Detect which cell encompasses the target text, then output its (x, y) center coordinate. 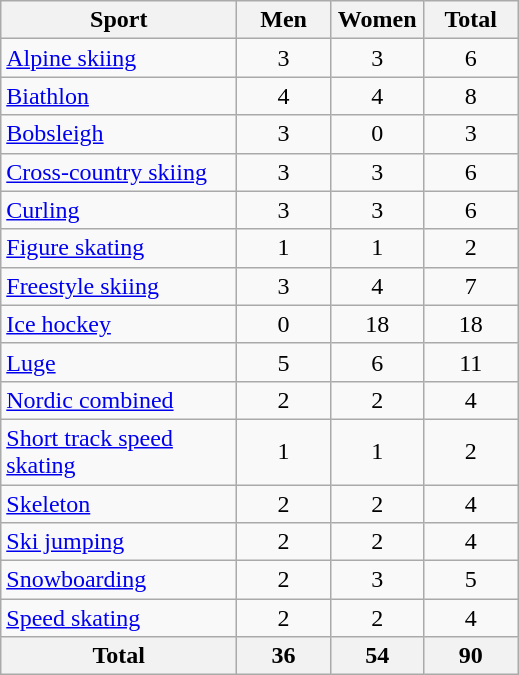
Ski jumping (119, 542)
8 (471, 96)
Sport (119, 20)
Curling (119, 210)
36 (284, 656)
Alpine skiing (119, 58)
Snowboarding (119, 580)
Nordic combined (119, 400)
11 (471, 362)
Biathlon (119, 96)
Men (284, 20)
Skeleton (119, 503)
Figure skating (119, 248)
54 (377, 656)
90 (471, 656)
Bobsleigh (119, 134)
Ice hockey (119, 324)
Speed skating (119, 618)
7 (471, 286)
Short track speed skating (119, 452)
Women (377, 20)
Cross-country skiing (119, 172)
Luge (119, 362)
Freestyle skiing (119, 286)
